For the text-containing cell, return its midpoint in [X, Y] coordinate format. 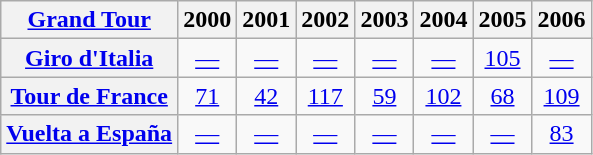
Vuelta a España [90, 134]
102 [444, 96]
68 [502, 96]
2004 [444, 20]
117 [326, 96]
2001 [266, 20]
42 [266, 96]
2000 [208, 20]
83 [562, 134]
71 [208, 96]
2002 [326, 20]
109 [562, 96]
Tour de France [90, 96]
Giro d'Italia [90, 58]
2005 [502, 20]
105 [502, 58]
2006 [562, 20]
Grand Tour [90, 20]
2003 [384, 20]
59 [384, 96]
